From the cell containing the given text, extract its center point as (x, y) coordinate. 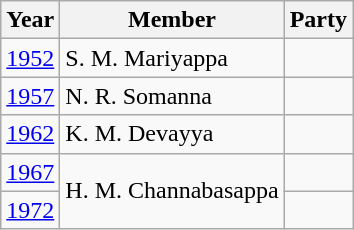
1967 (30, 172)
1962 (30, 134)
1972 (30, 210)
H. M. Channabasappa (172, 191)
K. M. Devayya (172, 134)
Party (318, 20)
Year (30, 20)
Member (172, 20)
1957 (30, 96)
N. R. Somanna (172, 96)
S. M. Mariyappa (172, 58)
1952 (30, 58)
